Find where the given text appears and provide that cell's center as (X, Y) coordinate. 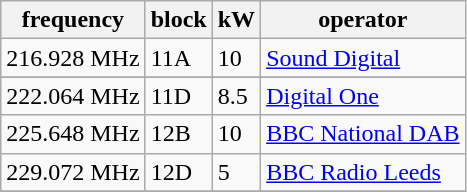
8.5 (236, 96)
Sound Digital (363, 58)
5 (236, 172)
222.064 MHz (73, 96)
BBC National DAB (363, 134)
BBC Radio Leeds (363, 172)
frequency (73, 20)
229.072 MHz (73, 172)
11A (178, 58)
216.928 MHz (73, 58)
11D (178, 96)
operator (363, 20)
12D (178, 172)
block (178, 20)
Digital One (363, 96)
225.648 MHz (73, 134)
kW (236, 20)
12B (178, 134)
